Pinpoint the cell where the given text exists, returning its [X, Y] midpoint coordinate. 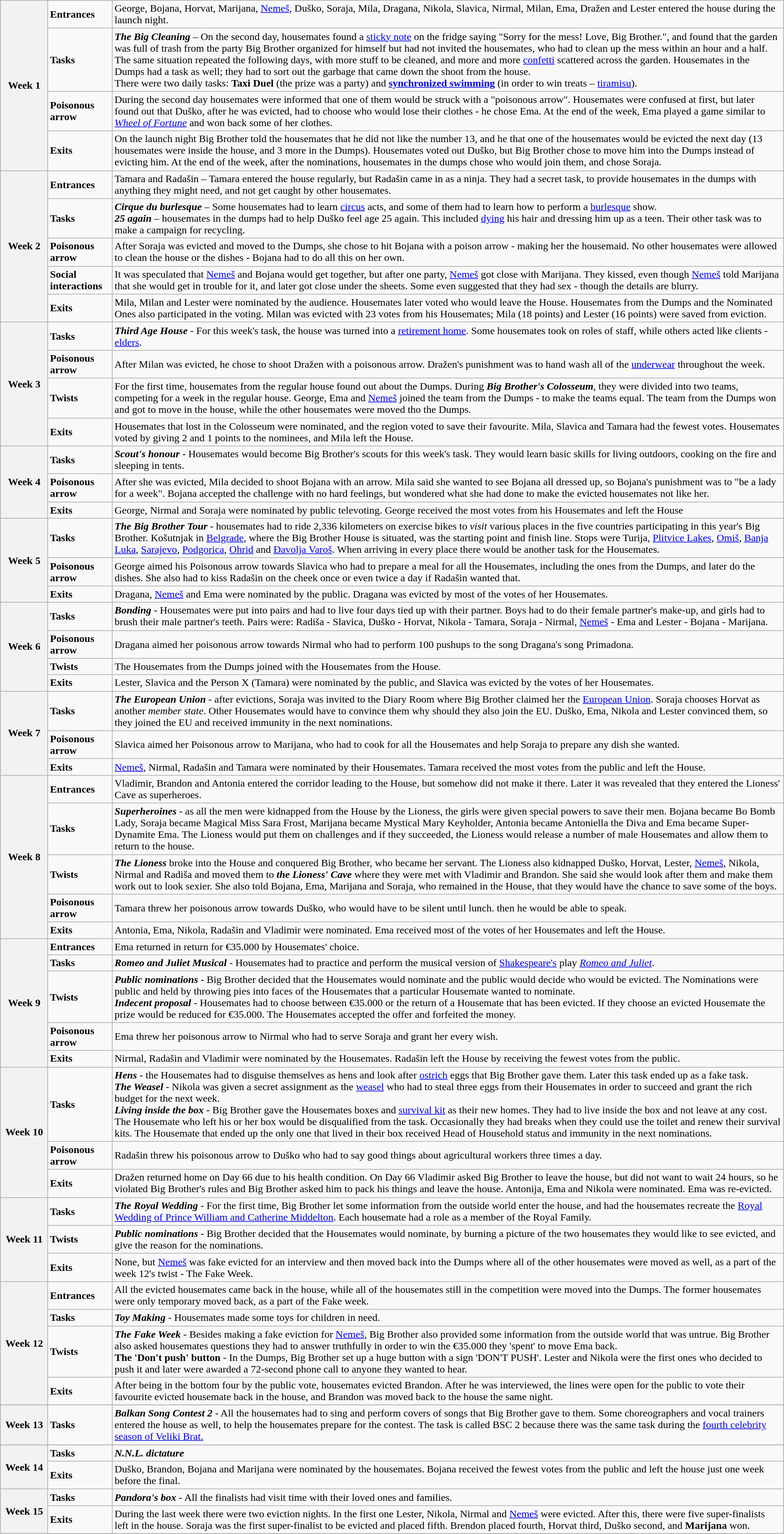
Week 13 [24, 1425]
Toy Making - Housemates made some toys for children in need. [448, 1317]
Ema threw her poisonous arrow to Nirmal who had to serve Soraja and grant her every wish. [448, 1037]
Slavica aimed her Poisonous arrow to Marijana, who had to cook for all the Housemates and help Soraja to prepare any dish she wanted. [448, 745]
Nirmal, Radašin and Vladimir were nominated by the Housemates. Radašin left the House by receiving the fewest votes from the public. [448, 1059]
Lester, Slavica and the Person X (Tamara) were nominated by the public, and Slavica was evicted by the votes of her Housemates. [448, 683]
Week 7 [24, 733]
Week 4 [24, 482]
Week 6 [24, 647]
Dragana aimed her poisonous arrow towards Nirmal who had to perform 100 pushups to the song Dragana's song Primadona. [448, 644]
Week 2 [24, 246]
Nemeš, Nirmal, Radašin and Tamara were nominated by their Housemates. Tamara received the most votes from the public and left the House. [448, 767]
Romeo and Juliet Musical - Housemates had to practice and perform the musical version of Shakespeare's play Romeo and Juliet. [448, 963]
Social interactions [80, 280]
Week 15 [24, 1511]
Week 5 [24, 561]
Tamara threw her poisonous arrow towards Duško, who would have to be silent until lunch. then he would be able to speak. [448, 908]
Week 8 [24, 857]
Week 3 [24, 384]
Pandora's box - All the finalists had visit time with their loved ones and families. [448, 1497]
Week 1 [24, 85]
Week 10 [24, 1132]
Antonia, Ema, Nikola, Radašin and Vladimir were nominated. Ema received most of the votes of her Housemates and left the House. [448, 930]
Ema returned in return for €35.000 by Housemates' choice. [448, 947]
Week 12 [24, 1343]
The Housemates from the Dumps joined with the Housemates from the House. [448, 666]
Dragana, Nemeš and Ema were nominated by the public. Dragana was evicted by most of the votes of her Housemates. [448, 594]
George, Nirmal and Soraja were nominated by public televoting. George received the most votes from his Housemates and left the House [448, 510]
Week 9 [24, 1003]
N.N.L. dictature [448, 1453]
Week 11 [24, 1239]
Week 14 [24, 1467]
Radašin threw his poisonous arrow to Duško who had to say good things about agricultural workers three times a day. [448, 1156]
